Pinpoint the cell where the given text exists, returning its (x, y) midpoint coordinate. 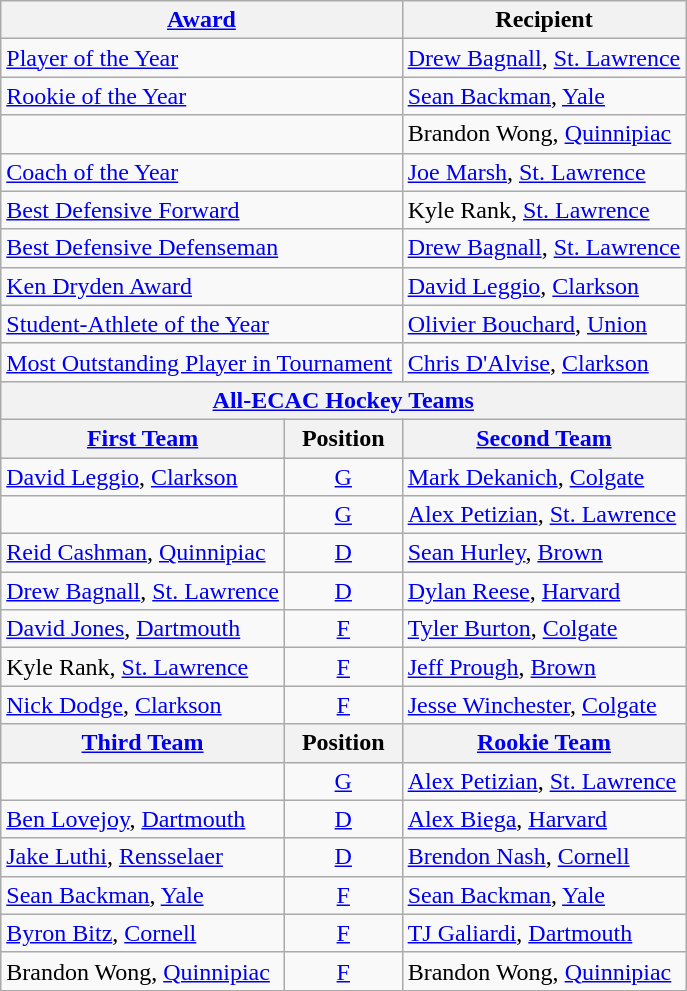
All-ECAC Hockey Teams (344, 400)
Rookie of the Year (202, 96)
Reid Cashman, Quinnipiac (143, 553)
Chris D'Alvise, Clarkson (544, 362)
Alex Biega, Harvard (544, 819)
Brendon Nash, Cornell (544, 857)
Best Defensive Defenseman (202, 248)
Jeff Prough, Brown (544, 667)
Coach of the Year (202, 172)
Olivier Bouchard, Union (544, 324)
Third Team (143, 743)
Tyler Burton, Colgate (544, 629)
Mark Dekanich, Colgate (544, 477)
Ben Lovejoy, Dartmouth (143, 819)
TJ Galiardi, Dartmouth (544, 933)
Jake Luthi, Rensselaer (143, 857)
Jesse Winchester, Colgate (544, 705)
Second Team (544, 438)
Sean Hurley, Brown (544, 553)
Byron Bitz, Cornell (143, 933)
Most Outstanding Player in Tournament (202, 362)
Recipient (544, 20)
Joe Marsh, St. Lawrence (544, 172)
Rookie Team (544, 743)
Award (202, 20)
Player of the Year (202, 58)
David Jones, Dartmouth (143, 629)
First Team (143, 438)
Best Defensive Forward (202, 210)
Ken Dryden Award (202, 286)
Student-Athlete of the Year (202, 324)
Nick Dodge, Clarkson (143, 705)
Dylan Reese, Harvard (544, 591)
